Detect which cell encompasses the target text, then output its [X, Y] center coordinate. 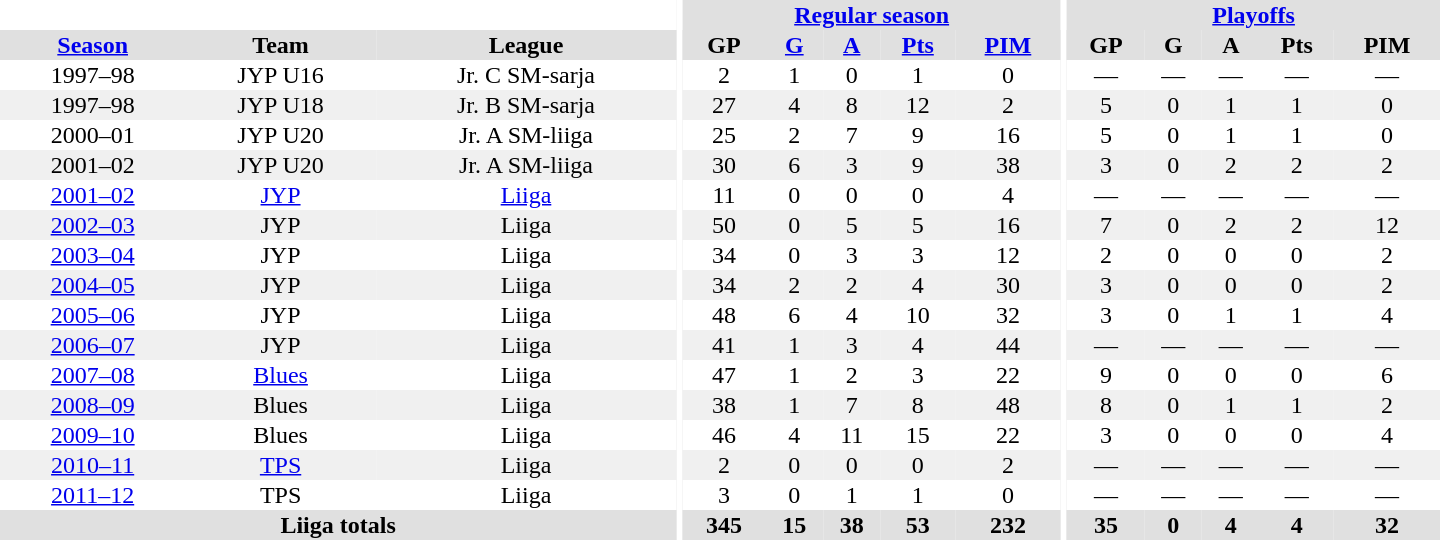
41 [724, 345]
35 [1106, 525]
2006–07 [92, 345]
2003–04 [92, 255]
League [526, 45]
Season [92, 45]
Jr. C SM-sarja [526, 75]
Liiga totals [338, 525]
50 [724, 225]
Regular season [871, 15]
2011–12 [92, 495]
Team [280, 45]
46 [724, 435]
2005–06 [92, 315]
2004–05 [92, 285]
232 [1008, 525]
2007–08 [92, 375]
53 [918, 525]
2009–10 [92, 435]
Jr. B SM-sarja [526, 105]
27 [724, 105]
2002–03 [92, 225]
44 [1008, 345]
25 [724, 135]
2008–09 [92, 405]
JYP U16 [280, 75]
345 [724, 525]
2010–11 [92, 465]
47 [724, 375]
10 [918, 315]
Playoffs [1254, 15]
2000–01 [92, 135]
JYP U18 [280, 105]
